Detect which cell encompasses the target text, then output its (X, Y) center coordinate. 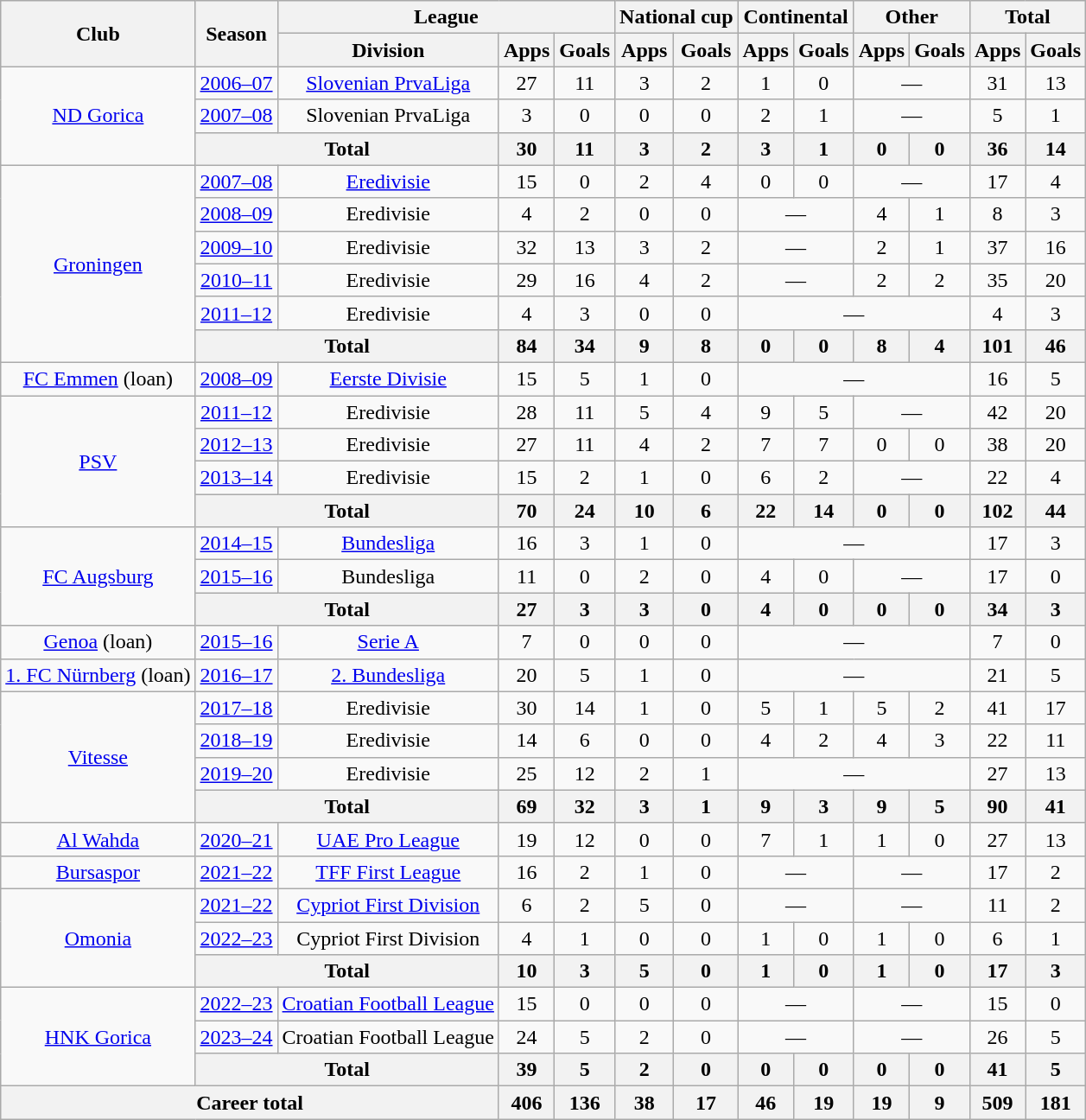
2016–17 (237, 675)
Serie A (388, 642)
League (446, 17)
31 (997, 83)
Al Wahda (98, 839)
2023–24 (237, 1037)
Eerste Divisie (388, 379)
42 (997, 412)
28 (526, 412)
Division (388, 50)
Groningen (98, 264)
Bursaspor (98, 872)
39 (526, 1070)
ND Gorica (98, 116)
1. FC Nürnberg (loan) (98, 675)
69 (526, 806)
90 (997, 806)
2006–07 (237, 83)
HNK Gorica (98, 1037)
2018–19 (237, 741)
Vitesse (98, 757)
21 (997, 675)
Other (911, 17)
National cup (676, 17)
2010–11 (237, 280)
Club (98, 34)
PSV (98, 461)
136 (585, 1103)
Genoa (loan) (98, 642)
FC Augsburg (98, 576)
102 (997, 511)
181 (1056, 1103)
2012–13 (237, 445)
2017–18 (237, 708)
29 (526, 280)
FC Emmen (loan) (98, 379)
26 (997, 1037)
37 (997, 247)
Omonia (98, 938)
Continental (796, 17)
TFF First League (388, 872)
101 (997, 346)
2020–21 (237, 839)
2013–14 (237, 478)
70 (526, 511)
509 (997, 1103)
Season (237, 34)
UAE Pro League (388, 839)
44 (1056, 511)
2009–10 (237, 247)
2014–15 (237, 544)
406 (526, 1103)
35 (997, 280)
2019–20 (237, 773)
Career total (251, 1103)
84 (526, 346)
2. Bundesliga (388, 675)
25 (526, 773)
36 (997, 149)
